Locate the cell with the specified text and output its [X, Y] center coordinate. 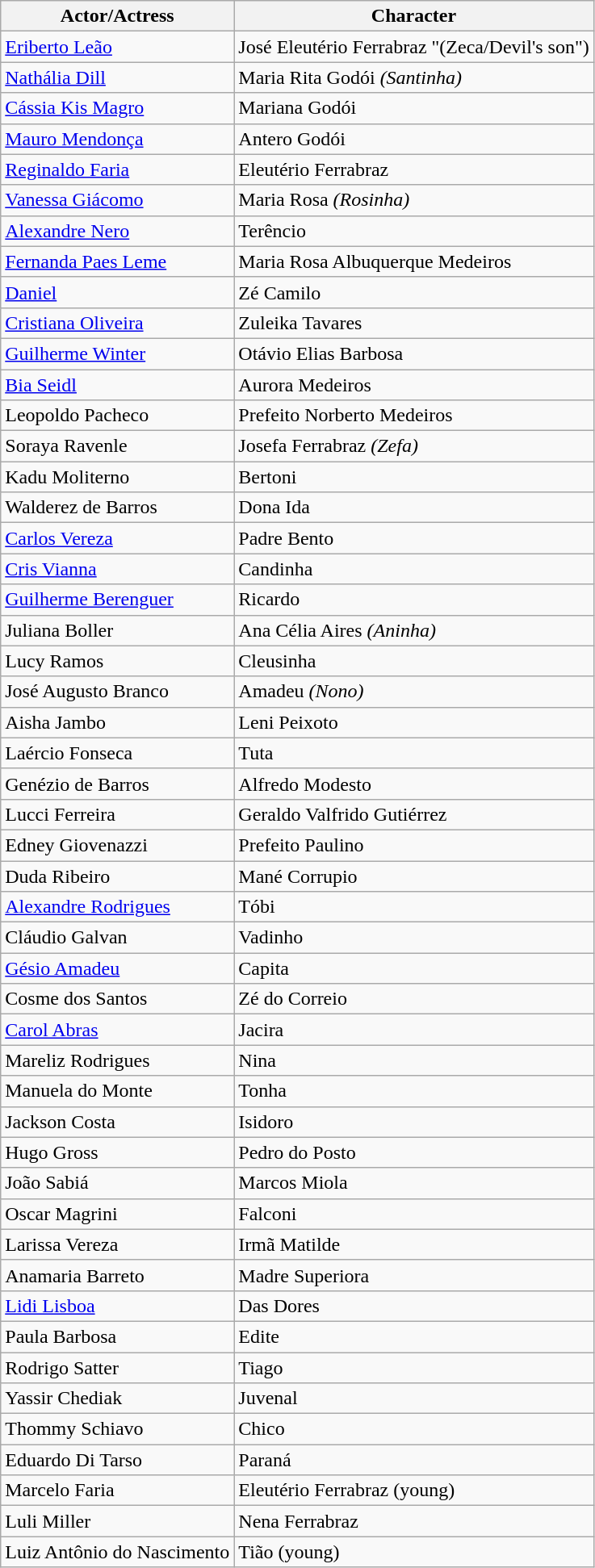
Ana Célia Aires (Aninha) [413, 630]
Cris Vianna [118, 569]
Tiago [413, 1368]
Josefa Ferrabraz (Zefa) [413, 446]
Oscar Magrini [118, 1214]
Amadeu (Nono) [413, 692]
Maria Rosa Albuquerque Medeiros [413, 261]
Luli Miller [118, 1521]
Tião (young) [413, 1552]
Cleusinha [413, 661]
Bia Seidl [118, 385]
Mareliz Rodrigues [118, 1060]
Hugo Gross [118, 1152]
Zé do Correio [413, 999]
Aisha Jambo [118, 722]
Nina [413, 1060]
Cássia Kis Magro [118, 108]
Yassir Chediak [118, 1399]
Eduardo Di Tarso [118, 1460]
Dona Ida [413, 508]
Terêncio [413, 231]
Candinha [413, 569]
José Eleutério Ferrabraz "(Zeca/Devil's son") [413, 47]
Larissa Vereza [118, 1244]
Cristiana Oliveira [118, 323]
Das Dores [413, 1306]
Genézio de Barros [118, 784]
Paraná [413, 1460]
Eleutério Ferrabraz (young) [413, 1491]
Ricardo [413, 600]
João Sabiá [118, 1183]
Guilherme Winter [118, 353]
Paula Barbosa [118, 1336]
Eriberto Leão [118, 47]
Edite [413, 1336]
Leopoldo Pacheco [118, 416]
Marcelo Faria [118, 1491]
Cláudio Galvan [118, 938]
Laércio Fonseca [118, 753]
Character [413, 16]
Prefeito Paulino [413, 845]
Rodrigo Satter [118, 1368]
Maria Rita Godói (Santinha) [413, 77]
Pedro do Posto [413, 1152]
Carlos Vereza [118, 538]
Actor/Actress [118, 16]
Tonha [413, 1091]
José Augusto Branco [118, 692]
Geraldo Valfrido Gutiérrez [413, 814]
Lucci Ferreira [118, 814]
Zuleika Tavares [413, 323]
Vanessa Giácomo [118, 200]
Tóbi [413, 907]
Zé Camilo [413, 292]
Madre Superiora [413, 1275]
Eleutério Ferrabraz [413, 169]
Tuta [413, 753]
Prefeito Norberto Medeiros [413, 416]
Carol Abras [118, 1030]
Lucy Ramos [118, 661]
Guilherme Berenguer [118, 600]
Chico [413, 1429]
Walderez de Barros [118, 508]
Leni Peixoto [413, 722]
Antero Godói [413, 139]
Duda Ribeiro [118, 876]
Mauro Mendonça [118, 139]
Reginaldo Faria [118, 169]
Juvenal [413, 1399]
Vadinho [413, 938]
Nathália Dill [118, 77]
Padre Bento [413, 538]
Maria Rosa (Rosinha) [413, 200]
Cosme dos Santos [118, 999]
Alfredo Modesto [413, 784]
Lidi Lisboa [118, 1306]
Alexandre Nero [118, 231]
Jacira [413, 1030]
Daniel [118, 292]
Isidoro [413, 1122]
Irmã Matilde [413, 1244]
Nena Ferrabraz [413, 1521]
Marcos Miola [413, 1183]
Mariana Godói [413, 108]
Manuela do Monte [118, 1091]
Bertoni [413, 477]
Aurora Medeiros [413, 385]
Luiz Antônio do Nascimento [118, 1552]
Falconi [413, 1214]
Mané Corrupio [413, 876]
Juliana Boller [118, 630]
Edney Giovenazzi [118, 845]
Otávio Elias Barbosa [413, 353]
Alexandre Rodrigues [118, 907]
Jackson Costa [118, 1122]
Kadu Moliterno [118, 477]
Thommy Schiavo [118, 1429]
Anamaria Barreto [118, 1275]
Soraya Ravenle [118, 446]
Gésio Amadeu [118, 968]
Fernanda Paes Leme [118, 261]
Capita [413, 968]
